Provide the (x, y) coordinate of the cell's center where the given text is located.  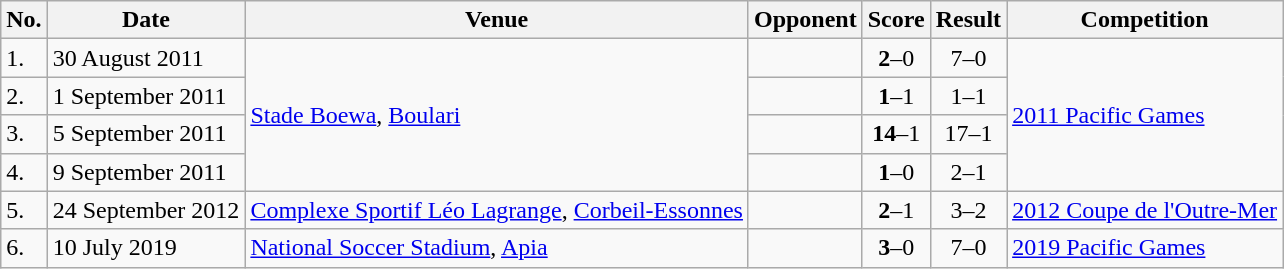
2. (24, 96)
Stade Boewa, Boulari (497, 115)
14–1 (896, 134)
2011 Pacific Games (1145, 115)
Complexe Sportif Léo Lagrange, Corbeil-Essonnes (497, 210)
3. (24, 134)
24 September 2012 (146, 210)
1–0 (896, 172)
Competition (1145, 20)
2019 Pacific Games (1145, 248)
Score (896, 20)
2–0 (896, 58)
10 July 2019 (146, 248)
Opponent (805, 20)
Result (968, 20)
No. (24, 20)
3–2 (968, 210)
17–1 (968, 134)
30 August 2011 (146, 58)
2012 Coupe de l'Outre-Mer (1145, 210)
9 September 2011 (146, 172)
5 September 2011 (146, 134)
5. (24, 210)
1 September 2011 (146, 96)
National Soccer Stadium, Apia (497, 248)
4. (24, 172)
Date (146, 20)
1. (24, 58)
3–0 (896, 248)
6. (24, 248)
Venue (497, 20)
